Output the (X, Y) coordinate of the center of the cell containing the given text.  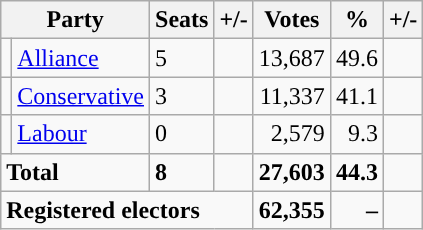
Party (76, 20)
– (356, 210)
13,687 (292, 58)
5 (182, 58)
Registered electors (128, 210)
27,603 (292, 172)
8 (182, 172)
44.3 (356, 172)
41.1 (356, 96)
2,579 (292, 134)
Total (76, 172)
Seats (182, 20)
Conservative (81, 96)
0 (182, 134)
49.6 (356, 58)
9.3 (356, 134)
11,337 (292, 96)
Votes (292, 20)
Labour (81, 134)
3 (182, 96)
62,355 (292, 210)
% (356, 20)
Alliance (81, 58)
